Extract the (X, Y) coordinate from the center of the cell holding the provided text.  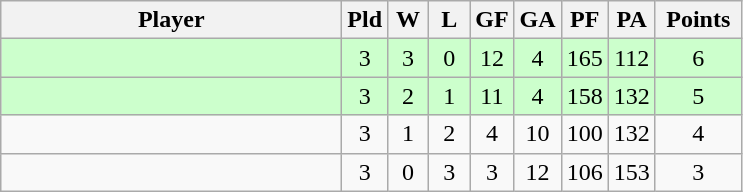
10 (538, 134)
106 (584, 172)
PA (632, 20)
GF (492, 20)
Points (698, 20)
5 (698, 96)
L (450, 20)
158 (584, 96)
165 (584, 58)
6 (698, 58)
PF (584, 20)
153 (632, 172)
W (408, 20)
11 (492, 96)
Pld (365, 20)
Player (172, 20)
100 (584, 134)
112 (632, 58)
GA (538, 20)
